Provide the [X, Y] coordinate of the cell's center where the given text is located.  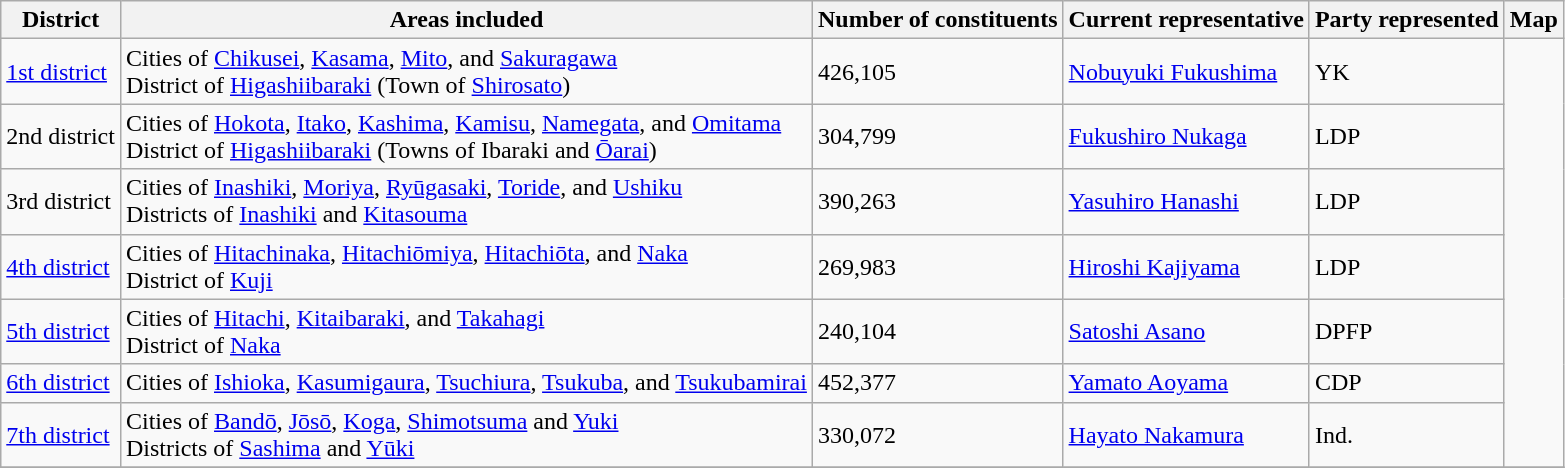
5th district [61, 332]
Satoshi Asano [1186, 332]
YK [1406, 72]
6th district [61, 383]
304,799 [938, 136]
Cities of Chikusei, Kasama, Mito, and SakuragawaDistrict of Higashiibaraki (Town of Shirosato) [466, 72]
452,377 [938, 383]
330,072 [938, 434]
Fukushiro Nukaga [1186, 136]
District [61, 20]
3rd district [61, 202]
Party represented [1406, 20]
Yamato Aoyama [1186, 383]
4th district [61, 266]
7th district [61, 434]
Ind. [1406, 434]
Areas included [466, 20]
390,263 [938, 202]
Yasuhiro Hanashi [1186, 202]
DPFP [1406, 332]
Hiroshi Kajiyama [1186, 266]
Cities of Bandō, Jōsō, Koga, Shimotsuma and YukiDistricts of Sashima and Yūki [466, 434]
Nobuyuki Fukushima [1186, 72]
CDP [1406, 383]
Number of constituents [938, 20]
269,983 [938, 266]
Cities of Hitachi, Kitaibaraki, and TakahagiDistrict of Naka [466, 332]
426,105 [938, 72]
Map [1534, 20]
Cities of Hitachinaka, Hitachiōmiya, Hitachiōta, and NakaDistrict of Kuji [466, 266]
2nd district [61, 136]
Cities of Ishioka, Kasumigaura, Tsuchiura, Tsukuba, and Tsukubamirai [466, 383]
Current representative [1186, 20]
Hayato Nakamura [1186, 434]
Cities of Hokota, Itako, Kashima, Kamisu, Namegata, and OmitamaDistrict of Higashiibaraki (Towns of Ibaraki and Ōarai) [466, 136]
Cities of Inashiki, Moriya, Ryūgasaki, Toride, and UshikuDistricts of Inashiki and Kitasouma [466, 202]
1st district [61, 72]
240,104 [938, 332]
